Pinpoint the cell where the given text exists, returning its [x, y] midpoint coordinate. 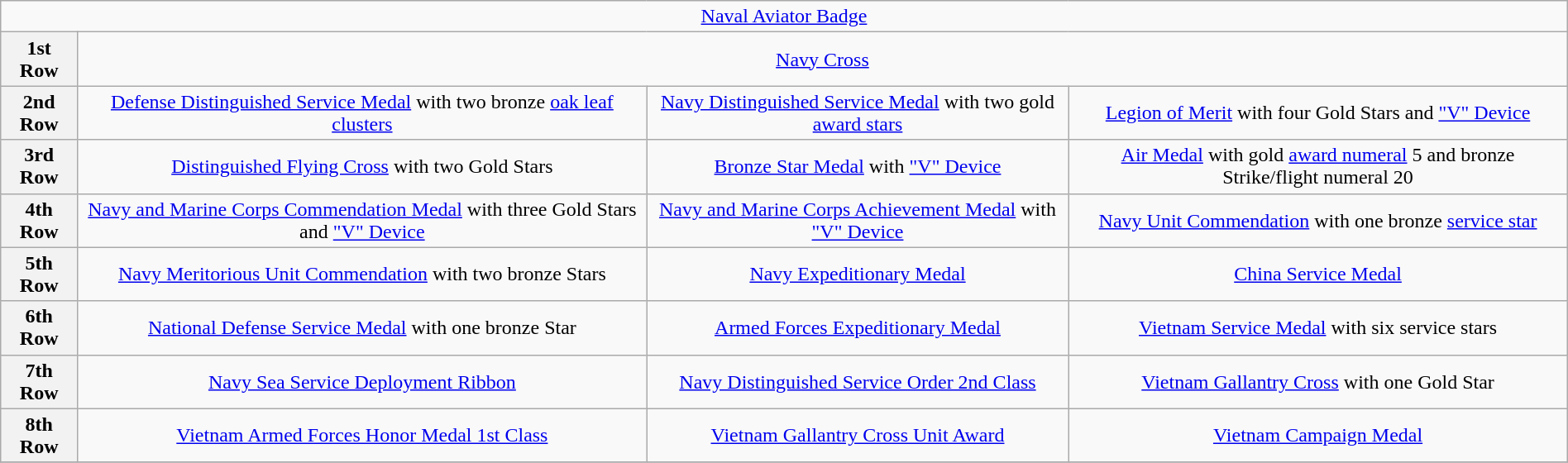
Navy Meritorious Unit Commendation with two bronze Stars [362, 274]
Navy Distinguished Service Order 2nd Class [858, 382]
Navy Expeditionary Medal [858, 274]
1st Row [40, 60]
Vietnam Gallantry Cross Unit Award [858, 435]
8th Row [40, 435]
Air Medal with gold award numeral 5 and bronze Strike/flight numeral 20 [1318, 167]
5th Row [40, 274]
Vietnam Gallantry Cross with one Gold Star [1318, 382]
Vietnam Service Medal with six service stars [1318, 327]
3rd Row [40, 167]
Distinguished Flying Cross with two Gold Stars [362, 167]
Navy Sea Service Deployment Ribbon [362, 382]
7th Row [40, 382]
China Service Medal [1318, 274]
2nd Row [40, 112]
Navy and Marine Corps Commendation Medal with three Gold Stars and "V" Device [362, 220]
Navy and Marine Corps Achievement Medal with "V" Device [858, 220]
Navy Cross [823, 60]
Armed Forces Expeditionary Medal [858, 327]
Navy Unit Commendation with one bronze service star [1318, 220]
Legion of Merit with four Gold Stars and "V" Device [1318, 112]
Navy Distinguished Service Medal with two gold award stars [858, 112]
National Defense Service Medal with one bronze Star [362, 327]
6th Row [40, 327]
Naval Aviator Badge [784, 17]
4th Row [40, 220]
Defense Distinguished Service Medal with two bronze oak leaf clusters [362, 112]
Bronze Star Medal with "V" Device [858, 167]
Vietnam Campaign Medal [1318, 435]
Vietnam Armed Forces Honor Medal 1st Class [362, 435]
